Return the (X, Y) coordinate for the center point of the cell that contains the specified text.  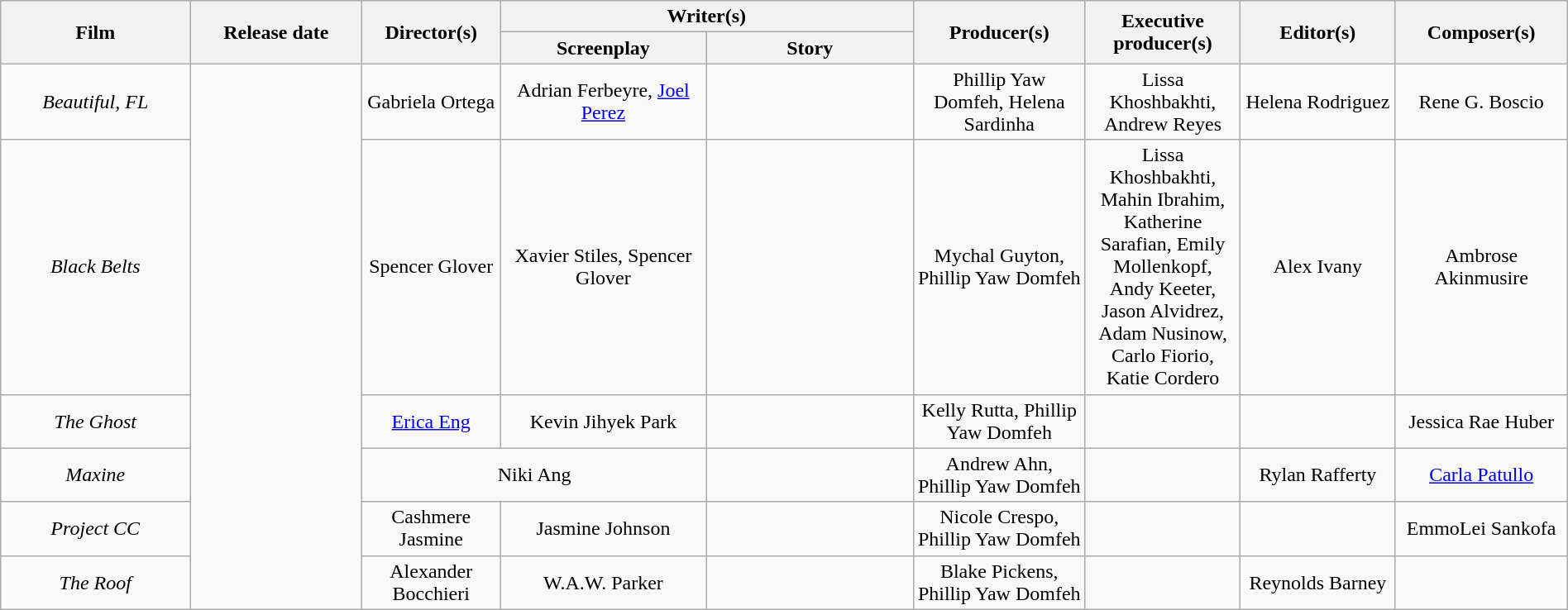
Composer(s) (1481, 32)
Jessica Rae Huber (1481, 422)
Cashmere Jasmine (432, 529)
Alexander Bocchieri (432, 582)
Adrian Ferbeyre, Joel Perez (603, 102)
Reynolds Barney (1318, 582)
Erica Eng (432, 422)
Helena Rodriguez (1318, 102)
Kelly Rutta, Phillip Yaw Domfeh (999, 422)
Alex Ivany (1318, 267)
Andrew Ahn, Phillip Yaw Domfeh (999, 474)
Lissa Khoshbakhti, Andrew Reyes (1163, 102)
Mychal Guyton, Phillip Yaw Domfeh (999, 267)
Black Belts (96, 267)
Carla Patullo (1481, 474)
Producer(s) (999, 32)
Niki Ang (534, 474)
Blake Pickens, Phillip Yaw Domfeh (999, 582)
Xavier Stiles, Spencer Glover (603, 267)
Gabriela Ortega (432, 102)
Film (96, 32)
Rene G. Boscio (1481, 102)
Executive producer(s) (1163, 32)
Release date (276, 32)
Nicole Crespo, Phillip Yaw Domfeh (999, 529)
Spencer Glover (432, 267)
Project CC (96, 529)
Maxine (96, 474)
Ambrose Akinmusire (1481, 267)
Jasmine Johnson (603, 529)
Editor(s) (1318, 32)
Lissa Khoshbakhti, Mahin Ibrahim, Katherine Sarafian, Emily Mollenkopf, Andy Keeter, Jason Alvidrez, Adam Nusinow, Carlo Fiorio, Katie Cordero (1163, 267)
The Ghost (96, 422)
Beautiful, FL (96, 102)
Kevin Jihyek Park (603, 422)
Writer(s) (706, 17)
EmmoLei Sankofa (1481, 529)
The Roof (96, 582)
Phillip Yaw Domfeh, Helena Sardinha (999, 102)
Story (810, 48)
Screenplay (603, 48)
Director(s) (432, 32)
Rylan Rafferty (1318, 474)
W.A.W. Parker (603, 582)
